Provide the (x, y) coordinate of the cell's center where the given text is located.  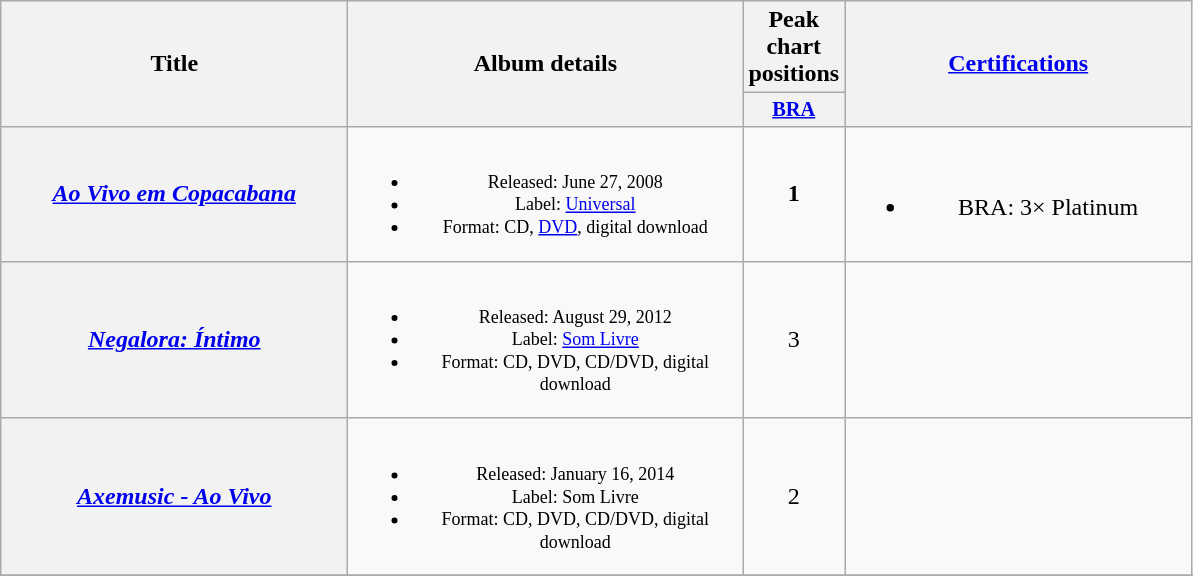
Axemusic - Ao Vivo (174, 496)
Ao Vivo em Copacabana (174, 194)
Certifications (1018, 64)
Peak chart positions (794, 47)
Title (174, 64)
Released: January 16, 2014Label: Som LivreFormat: CD, DVD, CD/DVD, digital download (546, 496)
3 (794, 340)
Released: June 27, 2008Label: UniversalFormat: CD, DVD, digital download (546, 194)
Album details (546, 64)
Negalora: Íntimo (174, 340)
BRA (794, 110)
2 (794, 496)
BRA: 3× Platinum (1018, 194)
Released: August 29, 2012Label: Som LivreFormat: CD, DVD, CD/DVD, digital download (546, 340)
1 (794, 194)
